Search for the cell housing the specified text and yield its (x, y) center coordinate. 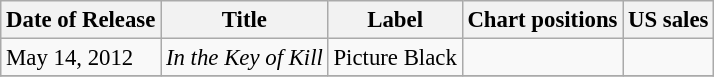
Chart positions (542, 20)
Date of Release (81, 20)
Label (395, 20)
Picture Black (395, 58)
US sales (668, 20)
Title (245, 20)
May 14, 2012 (81, 58)
In the Key of Kill (245, 58)
